Identify which cell holds the provided text, then report its [X, Y] central coordinate. 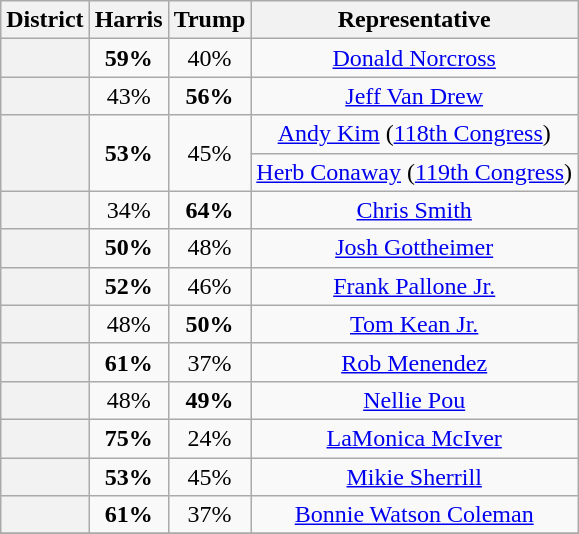
49% [210, 400]
Trump [210, 20]
64% [210, 210]
34% [128, 210]
Chris Smith [414, 210]
56% [210, 96]
Nellie Pou [414, 400]
LaMonica McIver [414, 438]
Tom Kean Jr. [414, 324]
Mikie Sherrill [414, 477]
Representative [414, 20]
43% [128, 96]
District [45, 20]
Rob Menendez [414, 362]
24% [210, 438]
Frank Pallone Jr. [414, 286]
Andy Kim (118th Congress) [414, 134]
59% [128, 58]
Bonnie Watson Coleman [414, 515]
75% [128, 438]
Herb Conaway (119th Congress) [414, 172]
52% [128, 286]
Harris [128, 20]
Josh Gottheimer [414, 248]
46% [210, 286]
Donald Norcross [414, 58]
Jeff Van Drew [414, 96]
40% [210, 58]
